Extract the [x, y] coordinate from the center of the cell holding the provided text.  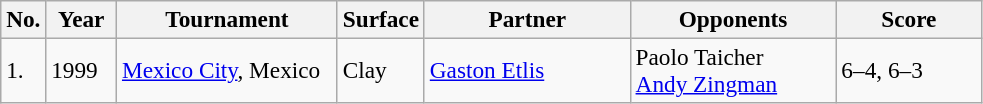
Gaston Etlis [527, 70]
Paolo Taicher Andy Zingman [733, 70]
Mexico City, Mexico [228, 70]
Clay [380, 70]
6–4, 6–3 [909, 70]
Partner [527, 19]
1. [24, 70]
Surface [380, 19]
Tournament [228, 19]
1999 [82, 70]
Opponents [733, 19]
Score [909, 19]
No. [24, 19]
Year [82, 19]
